Locate the cell with the specified text and output its (x, y) center coordinate. 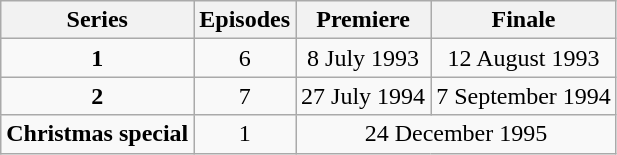
2 (98, 96)
Premiere (364, 20)
Christmas special (98, 134)
Finale (524, 20)
27 July 1994 (364, 96)
Episodes (245, 20)
8 July 1993 (364, 58)
6 (245, 58)
Series (98, 20)
12 August 1993 (524, 58)
7 (245, 96)
24 December 1995 (456, 134)
7 September 1994 (524, 96)
